Pinpoint the cell where the given text exists, returning its (x, y) midpoint coordinate. 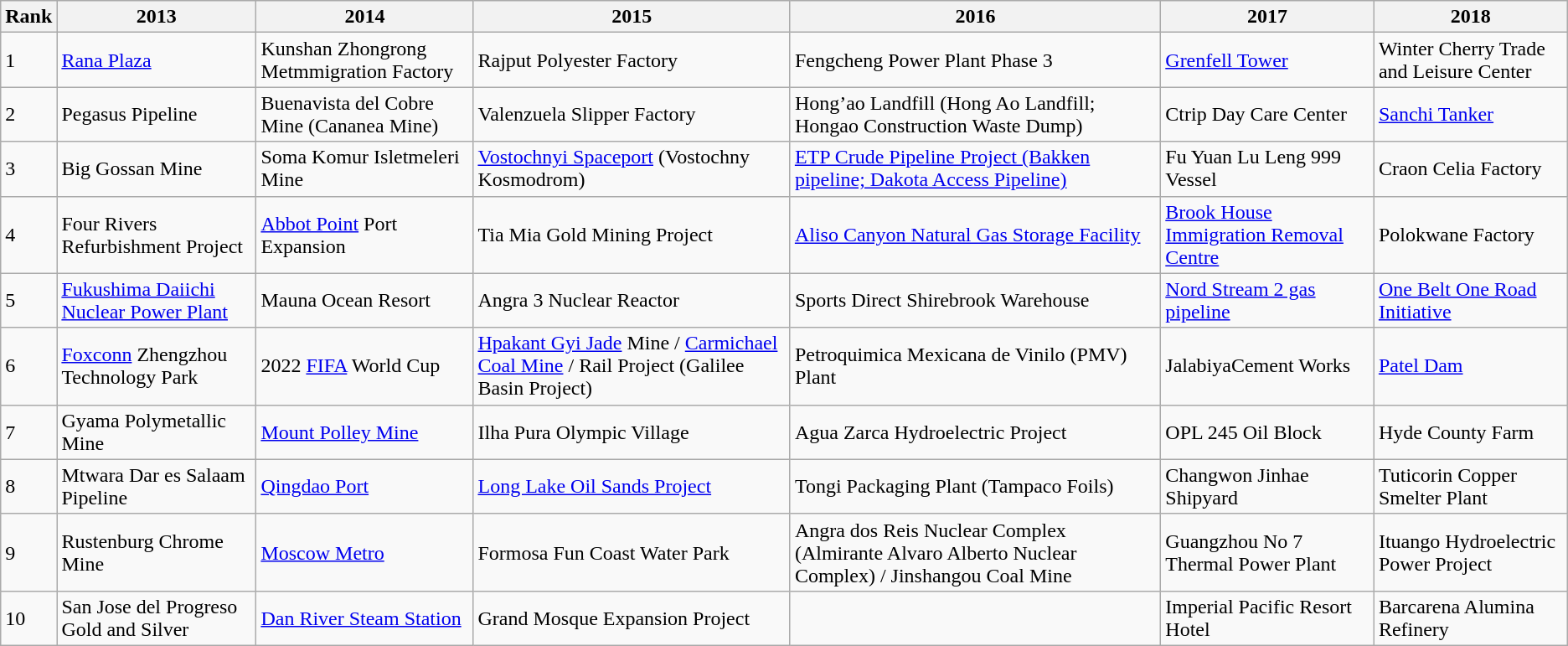
JalabiyaCement Works (1268, 366)
Fukushima Daiichi Nuclear Power Plant (157, 300)
Qingdao Port (365, 486)
2014 (365, 17)
Agua Zarca Hydroelectric Project (975, 432)
Four Rivers Refurbishment Project (157, 235)
2016 (975, 17)
Grand Mosque Expansion Project (632, 618)
1 (28, 60)
Kunshan Zhongrong Metmmigration Factory (365, 60)
Tuticorin Copper Smelter Plant (1471, 486)
Soma Komur Isletmeleri Mine (365, 169)
Abbot Point Port Expansion (365, 235)
Winter Cherry Trade and Leisure Center (1471, 60)
Nord Stream 2 gas pipeline (1268, 300)
OPL 245 Oil Block (1268, 432)
Vostochnyi Spaceport (Vostochny Kosmodrom) (632, 169)
ETP Crude Pipeline Project (Bakken pipeline; Dakota Access Pipeline) (975, 169)
Buenavista del Cobre Mine (Cananea Mine) (365, 114)
2013 (157, 17)
Polokwane Factory (1471, 235)
Angra dos Reis Nuclear Complex (Almirante Alvaro Alberto Nuclear Complex) / Jinshangou Coal Mine (975, 552)
Fengcheng Power Plant Phase 3 (975, 60)
8 (28, 486)
Patel Dam (1471, 366)
Fu Yuan Lu Leng 999 Vessel (1268, 169)
Valenzuela Slipper Factory (632, 114)
Petroquimica Mexicana de Vinilo (PMV) Plant (975, 366)
Mauna Ocean Resort (365, 300)
2015 (632, 17)
Brook House Immigration Removal Centre (1268, 235)
Aliso Canyon Natural Gas Storage Facility (975, 235)
Rank (28, 17)
Hpakant Gyi Jade Mine / Carmichael Coal Mine / Rail Project (Galilee Basin Project) (632, 366)
Hong’ao Landfill (Hong Ao Landfill; Hongao Construction Waste Dump) (975, 114)
Ctrip Day Care Center (1268, 114)
Barcarena Alumina Refinery (1471, 618)
Guangzhou No 7 Thermal Power Plant (1268, 552)
Pegasus Pipeline (157, 114)
10 (28, 618)
Craon Celia Factory (1471, 169)
San Jose del Progreso Gold and Silver (157, 618)
Ituango Hydroelectric Power Project (1471, 552)
Ilha Pura Olympic Village (632, 432)
Sanchi Tanker (1471, 114)
Sports Direct Shirebrook Warehouse (975, 300)
Hyde County Farm (1471, 432)
Mtwara Dar es Salaam Pipeline (157, 486)
Dan River Steam Station (365, 618)
Foxconn Zhengzhou Technology Park (157, 366)
5 (28, 300)
Formosa Fun Coast Water Park (632, 552)
Moscow Metro (365, 552)
Grenfell Tower (1268, 60)
2 (28, 114)
Angra 3 Nuclear Reactor (632, 300)
Big Gossan Mine (157, 169)
Rustenburg Chrome Mine (157, 552)
4 (28, 235)
Gyama Polymetallic Mine (157, 432)
2017 (1268, 17)
Tia Mia Gold Mining Project (632, 235)
Imperial Pacific Resort Hotel (1268, 618)
2018 (1471, 17)
Rana Plaza (157, 60)
2022 FIFA World Cup (365, 366)
Tongi Packaging Plant (Tampaco Foils) (975, 486)
Long Lake Oil Sands Project (632, 486)
9 (28, 552)
Rajput Polyester Factory (632, 60)
Mount Polley Mine (365, 432)
7 (28, 432)
6 (28, 366)
3 (28, 169)
One Belt One Road Initiative (1471, 300)
Changwon Jinhae Shipyard (1268, 486)
